Find where the given text appears and provide that cell's center as [x, y] coordinate. 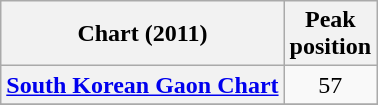
57 [330, 85]
South Korean Gaon Chart [142, 85]
Chart (2011) [142, 34]
Peakposition [330, 34]
